Return the [X, Y] coordinate for the center point of the cell that contains the specified text.  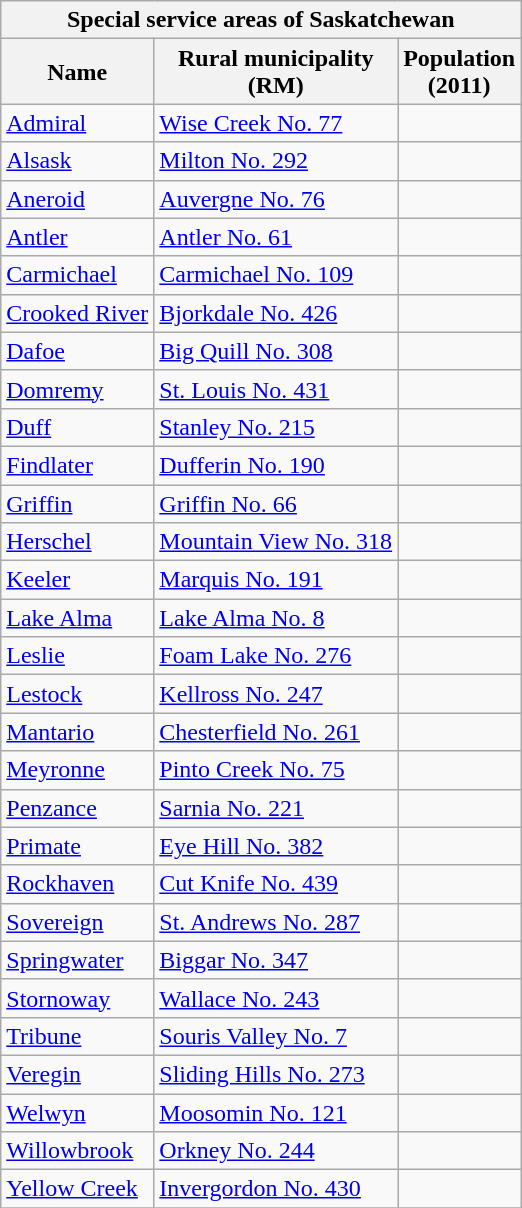
Lake Alma [78, 618]
Orkney No. 244 [276, 1151]
Mountain View No. 318 [276, 542]
Sarnia No. 221 [276, 808]
Lestock [78, 694]
Stanley No. 215 [276, 427]
Keeler [78, 580]
Invergordon No. 430 [276, 1189]
Carmichael [78, 275]
Alsask [78, 161]
St. Louis No. 431 [276, 389]
Moosomin No. 121 [276, 1113]
Rural municipality(RM) [276, 72]
Eye Hill No. 382 [276, 846]
Auvergne No. 76 [276, 199]
Willowbrook [78, 1151]
Population(2011) [460, 72]
Mantario [78, 732]
Griffin [78, 503]
Rockhaven [78, 884]
Springwater [78, 960]
Kellross No. 247 [276, 694]
Admiral [78, 123]
Tribune [78, 1036]
Aneroid [78, 199]
Chesterfield No. 261 [276, 732]
Bjorkdale No. 426 [276, 313]
Yellow Creek [78, 1189]
Dafoe [78, 351]
Name [78, 72]
Herschel [78, 542]
Biggar No. 347 [276, 960]
Welwyn [78, 1113]
Dufferin No. 190 [276, 465]
Big Quill No. 308 [276, 351]
Cut Knife No. 439 [276, 884]
Leslie [78, 656]
Penzance [78, 808]
Milton No. 292 [276, 161]
Marquis No. 191 [276, 580]
Griffin No. 66 [276, 503]
Sliding Hills No. 273 [276, 1074]
Wise Creek No. 77 [276, 123]
Stornoway [78, 998]
Antler No. 61 [276, 237]
Crooked River [78, 313]
Duff [78, 427]
Pinto Creek No. 75 [276, 770]
Foam Lake No. 276 [276, 656]
Meyronne [78, 770]
Findlater [78, 465]
Primate [78, 846]
Carmichael No. 109 [276, 275]
Wallace No. 243 [276, 998]
Special service areas of Saskatchewan [261, 20]
Veregin [78, 1074]
Souris Valley No. 7 [276, 1036]
Antler [78, 237]
Domremy [78, 389]
St. Andrews No. 287 [276, 922]
Lake Alma No. 8 [276, 618]
Sovereign [78, 922]
